Search for the cell housing the specified text and yield its [x, y] center coordinate. 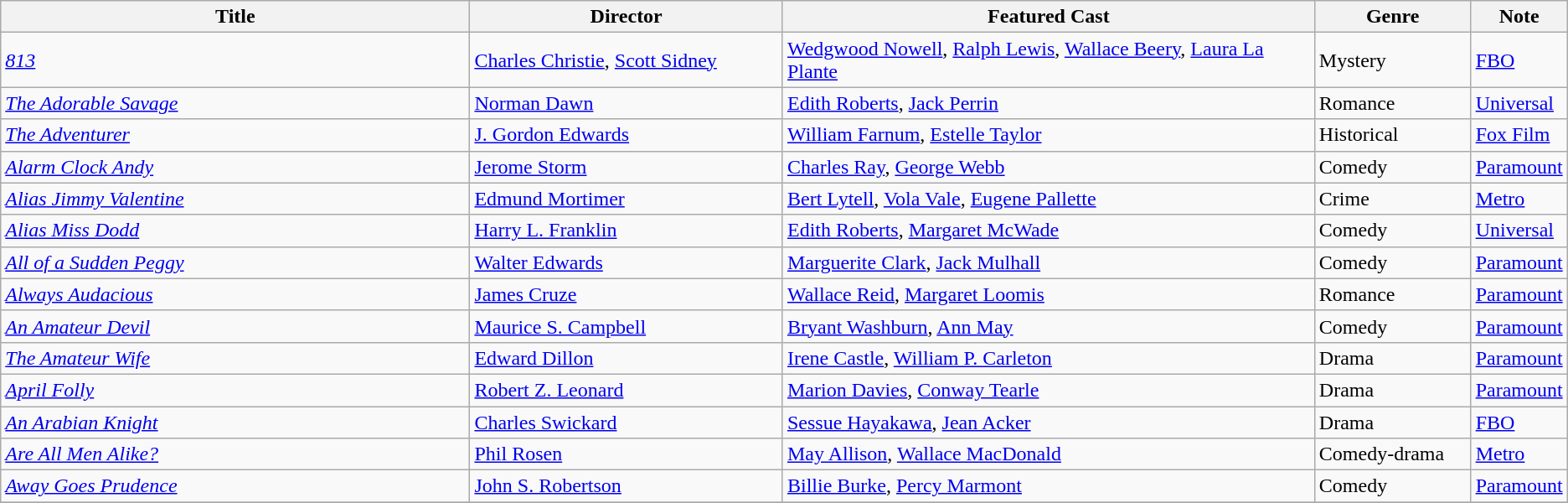
Phil Rosen [627, 454]
Edith Roberts, Jack Perrin [1049, 103]
Are All Men Alike? [235, 454]
Norman Dawn [627, 103]
J. Gordon Edwards [627, 135]
Harry L. Franklin [627, 231]
Director [627, 17]
Charles Swickard [627, 422]
Edward Dillon [627, 358]
Wallace Reid, Margaret Loomis [1049, 294]
Maurice S. Campbell [627, 326]
Alias Miss Dodd [235, 231]
The Adorable Savage [235, 103]
Irene Castle, William P. Carleton [1049, 358]
Mystery [1392, 60]
Robert Z. Leonard [627, 390]
Crime [1392, 199]
Edith Roberts, Margaret McWade [1049, 231]
Walter Edwards [627, 262]
An Amateur Devil [235, 326]
Charles Christie, Scott Sidney [627, 60]
The Adventurer [235, 135]
Historical [1392, 135]
Bert Lytell, Vola Vale, Eugene Pallette [1049, 199]
Genre [1392, 17]
Comedy-drama [1392, 454]
The Amateur Wife [235, 358]
Bryant Washburn, Ann May [1049, 326]
Marion Davies, Conway Tearle [1049, 390]
Edmund Mortimer [627, 199]
John S. Robertson [627, 486]
Featured Cast [1049, 17]
Charles Ray, George Webb [1049, 167]
Billie Burke, Percy Marmont [1049, 486]
Sessue Hayakawa, Jean Acker [1049, 422]
An Arabian Knight [235, 422]
Jerome Storm [627, 167]
April Folly [235, 390]
Wedgwood Nowell, Ralph Lewis, Wallace Beery, Laura La Plante [1049, 60]
All of a Sudden Peggy [235, 262]
Alias Jimmy Valentine [235, 199]
Note [1519, 17]
James Cruze [627, 294]
Always Audacious [235, 294]
Marguerite Clark, Jack Mulhall [1049, 262]
Alarm Clock Andy [235, 167]
Title [235, 17]
Away Goes Prudence [235, 486]
Fox Film [1519, 135]
813 [235, 60]
William Farnum, Estelle Taylor [1049, 135]
May Allison, Wallace MacDonald [1049, 454]
